Provide the (x, y) coordinate of the cell's center where the given text is located.  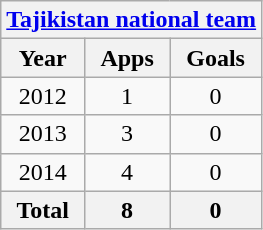
Tajikistan national team (132, 20)
Year (43, 58)
Total (43, 210)
2012 (43, 96)
2013 (43, 134)
1 (128, 96)
4 (128, 172)
Apps (128, 58)
Goals (216, 58)
3 (128, 134)
8 (128, 210)
2014 (43, 172)
